Provide the (x, y) coordinate of the cell's center where the given text is located.  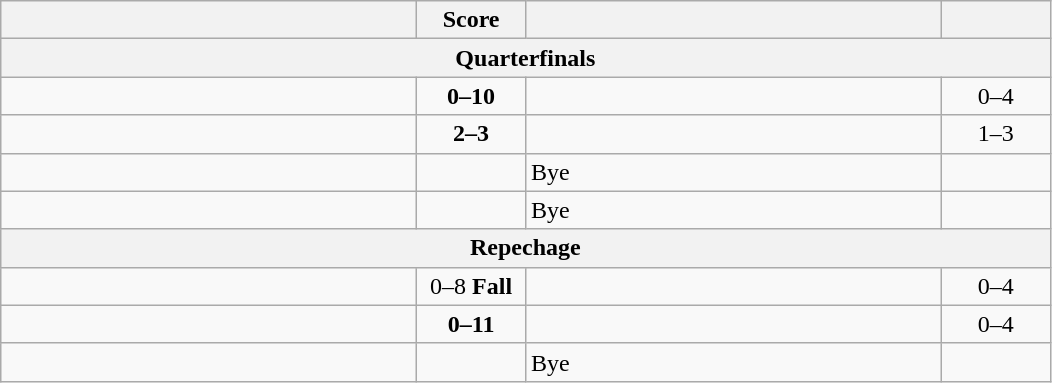
2–3 (472, 134)
Repechage (526, 248)
0–10 (472, 96)
1–3 (996, 134)
Quarterfinals (526, 58)
Score (472, 20)
0–11 (472, 324)
0–8 Fall (472, 286)
